Pinpoint the cell where the given text exists, returning its [X, Y] midpoint coordinate. 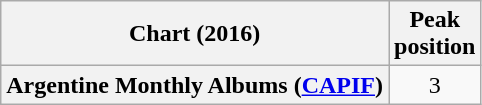
Chart (2016) [195, 34]
3 [434, 85]
Argentine Monthly Albums (CAPIF) [195, 85]
Peakposition [434, 34]
